Identify which cell holds the provided text, then report its [X, Y] central coordinate. 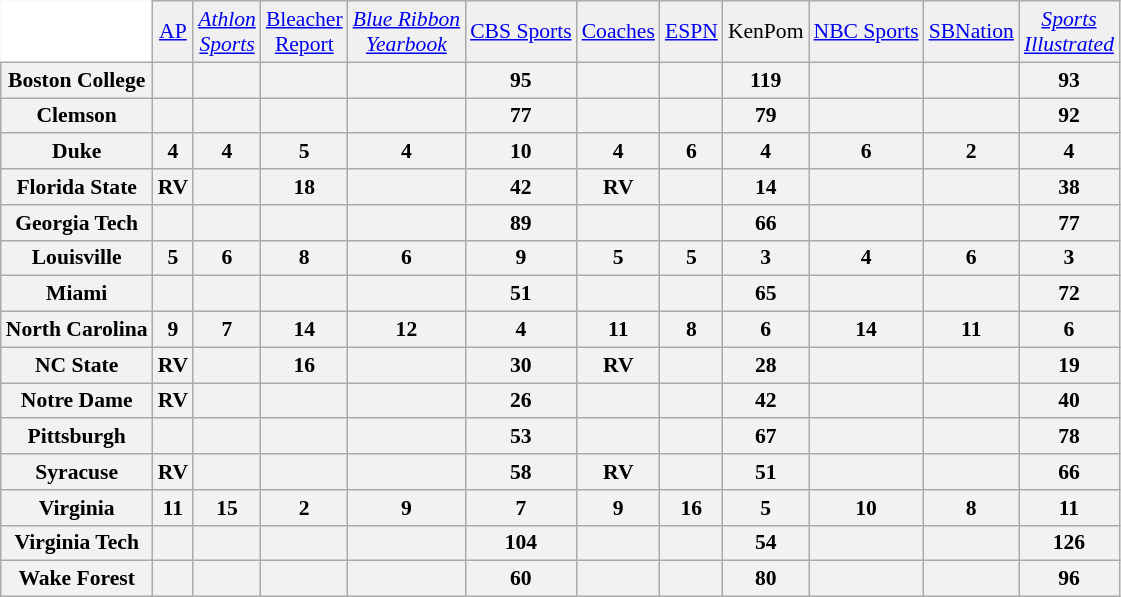
Georgia Tech [77, 223]
89 [521, 223]
126 [1069, 543]
North Carolina [77, 330]
80 [766, 579]
Blue RibbonYearbook [406, 32]
Florida State [77, 187]
54 [766, 543]
58 [521, 472]
119 [766, 80]
12 [406, 330]
BleacherReport [304, 32]
60 [521, 579]
15 [227, 508]
18 [304, 187]
AthlonSports [227, 32]
KenPom [766, 32]
AP [174, 32]
CBS Sports [521, 32]
92 [1069, 116]
53 [521, 437]
Louisville [77, 258]
Wake Forest [77, 579]
NC State [77, 365]
Duke [77, 152]
78 [1069, 437]
19 [1069, 365]
Clemson [77, 116]
104 [521, 543]
72 [1069, 294]
Virginia Tech [77, 543]
38 [1069, 187]
Boston College [77, 80]
95 [521, 80]
93 [1069, 80]
Miami [77, 294]
SBNation [972, 32]
NBC Sports [866, 32]
65 [766, 294]
96 [1069, 579]
28 [766, 365]
Virginia [77, 508]
79 [766, 116]
40 [1069, 401]
SportsIllustrated [1069, 32]
Coaches [618, 32]
ESPN [692, 32]
67 [766, 437]
Pittsburgh [77, 437]
26 [521, 401]
Notre Dame [77, 401]
Syracuse [77, 472]
30 [521, 365]
